Scan for the cell matching the given text and deliver its [X, Y] coordinate at center. 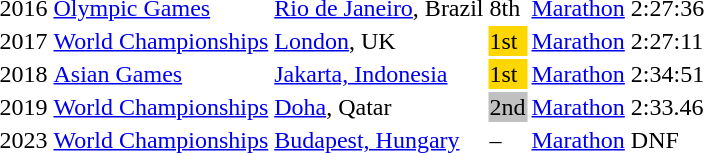
Doha, Qatar [379, 107]
Asian Games [161, 74]
London, UK [379, 41]
Jakarta, Indonesia [379, 74]
2nd [508, 107]
